Provide the (x, y) coordinate of the cell's center where the given text is located.  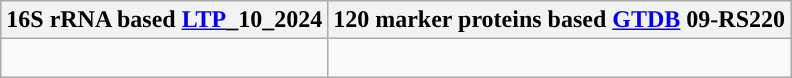
120 marker proteins based GTDB 09-RS220 (560, 20)
16S rRNA based LTP_10_2024 (164, 20)
